For the text-containing cell, return its midpoint in [x, y] coordinate format. 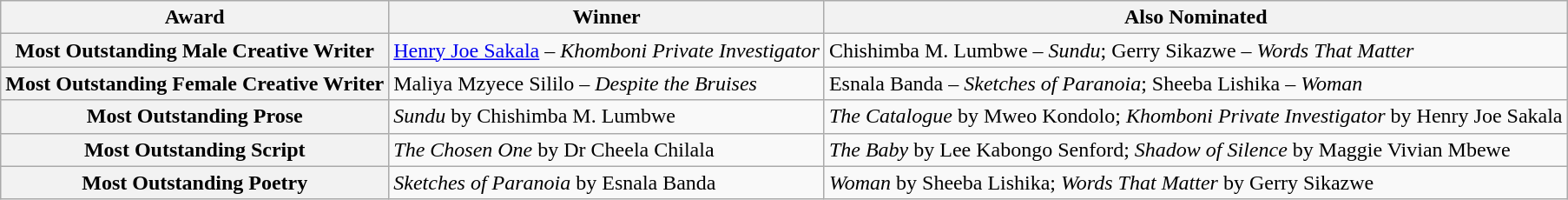
Maliya Mzyece Sililo – Despite the Bruises [607, 83]
Most Outstanding Script [194, 150]
Sundu by Chishimba M. Lumbwe [607, 117]
Winner [607, 17]
Sketches of Paranoia by Esnala Banda [607, 183]
Henry Joe Sakala – Khomboni Private Investigator [607, 50]
Award [194, 17]
Woman by Sheeba Lishika; Words That Matter by Gerry Sikazwe [1196, 183]
Most Outstanding Prose [194, 117]
Most Outstanding Female Creative Writer [194, 83]
The Baby by Lee Kabongo Senford; Shadow of Silence by Maggie Vivian Mbewe [1196, 150]
Also Nominated [1196, 17]
Most Outstanding Poetry [194, 183]
Esnala Banda – Sketches of Paranoia; Sheeba Lishika – Woman [1196, 83]
The Chosen One by Dr Cheela Chilala [607, 150]
Most Outstanding Male Creative Writer [194, 50]
The Catalogue by Mweo Kondolo; Khomboni Private Investigator by Henry Joe Sakala [1196, 117]
Chishimba M. Lumbwe – Sundu; Gerry Sikazwe – Words That Matter [1196, 50]
